Determine the (x, y) coordinate at the center of the cell enclosing the given text.  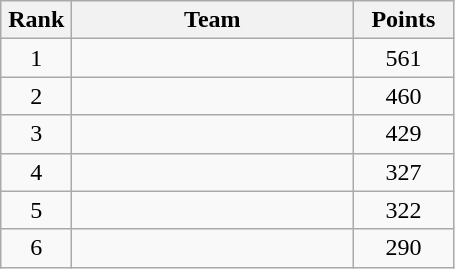
Team (212, 20)
1 (36, 58)
322 (404, 210)
Points (404, 20)
Rank (36, 20)
561 (404, 58)
5 (36, 210)
6 (36, 248)
3 (36, 134)
460 (404, 96)
4 (36, 172)
327 (404, 172)
290 (404, 248)
2 (36, 96)
429 (404, 134)
